Identify which cell holds the provided text, then report its (x, y) central coordinate. 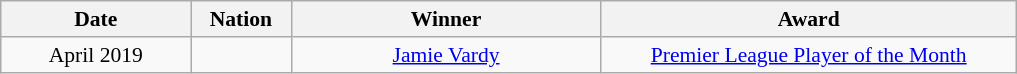
Premier League Player of the Month (808, 55)
April 2019 (96, 55)
Winner (446, 19)
Nation (241, 19)
Award (808, 19)
Date (96, 19)
Jamie Vardy (446, 55)
